Capture the cell that displays the provided text and extract its (x, y) central coordinate. 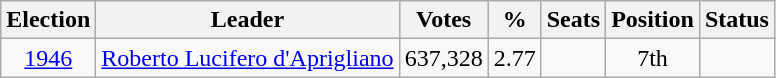
1946 (48, 58)
Election (48, 20)
7th (653, 58)
% (514, 20)
Roberto Lucifero d'Aprigliano (248, 58)
637,328 (444, 58)
Leader (248, 20)
2.77 (514, 58)
Status (736, 20)
Seats (573, 20)
Votes (444, 20)
Position (653, 20)
